Detect which cell encompasses the target text, then output its [X, Y] center coordinate. 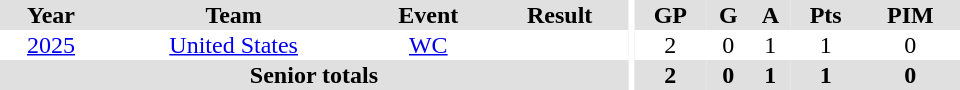
United States [234, 45]
Pts [826, 15]
G [728, 15]
Event [428, 15]
PIM [910, 15]
Team [234, 15]
Result [560, 15]
Senior totals [314, 75]
A [770, 15]
GP [670, 15]
WC [428, 45]
2025 [51, 45]
Year [51, 15]
